Return the [X, Y] coordinate for the center point of the cell that contains the specified text.  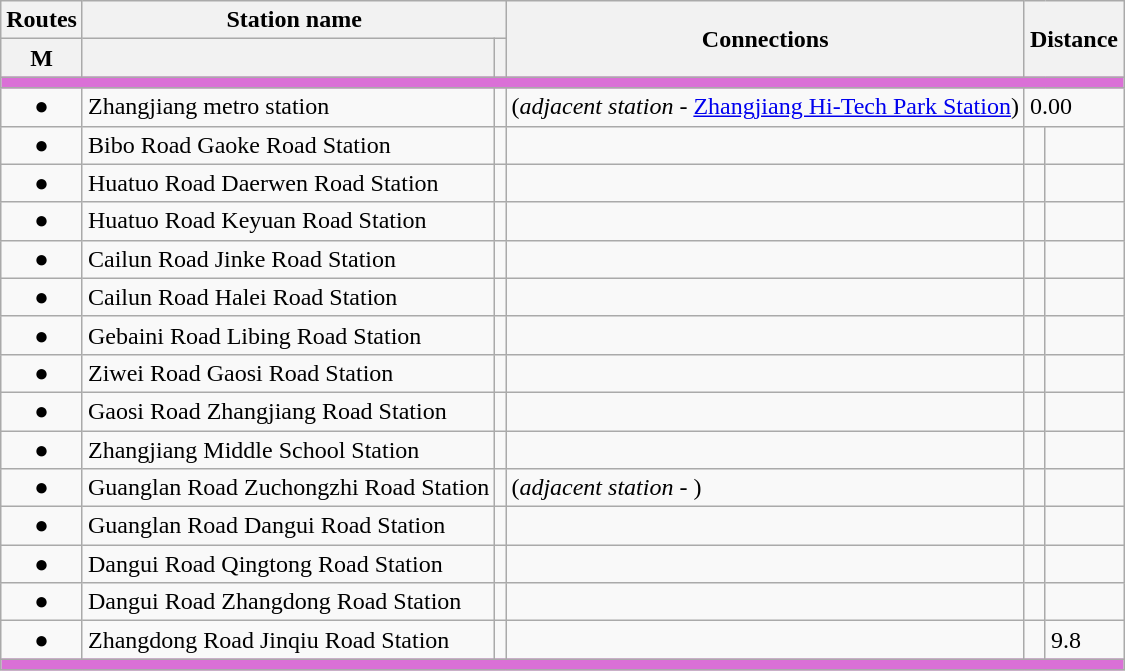
Zhangdong Road Jinqiu Road Station [288, 640]
Guanglan Road Zuchongzhi Road Station [288, 488]
Dangui Road Zhangdong Road Station [288, 602]
Cailun Road Halei Road Station [288, 297]
Dangui Road Qingtong Road Station [288, 564]
Distance [1074, 39]
9.8 [1084, 640]
Huatuo Road Keyuan Road Station [288, 221]
Bibo Road Gaoke Road Station [288, 145]
Guanglan Road Dangui Road Station [288, 526]
Huatuo Road Daerwen Road Station [288, 183]
0.00 [1074, 107]
Connections [766, 39]
Gaosi Road Zhangjiang Road Station [288, 411]
Routes [42, 20]
Zhangjiang metro station [288, 107]
Ziwei Road Gaosi Road Station [288, 373]
Station name [294, 20]
M [42, 58]
Cailun Road Jinke Road Station [288, 259]
Zhangjiang Middle School Station [288, 449]
Gebaini Road Libing Road Station [288, 335]
(adjacent station - Zhangjiang Hi-Tech Park Station) [766, 107]
(adjacent station - ) [766, 488]
